Find where the given text appears and provide that cell's center as [X, Y] coordinate. 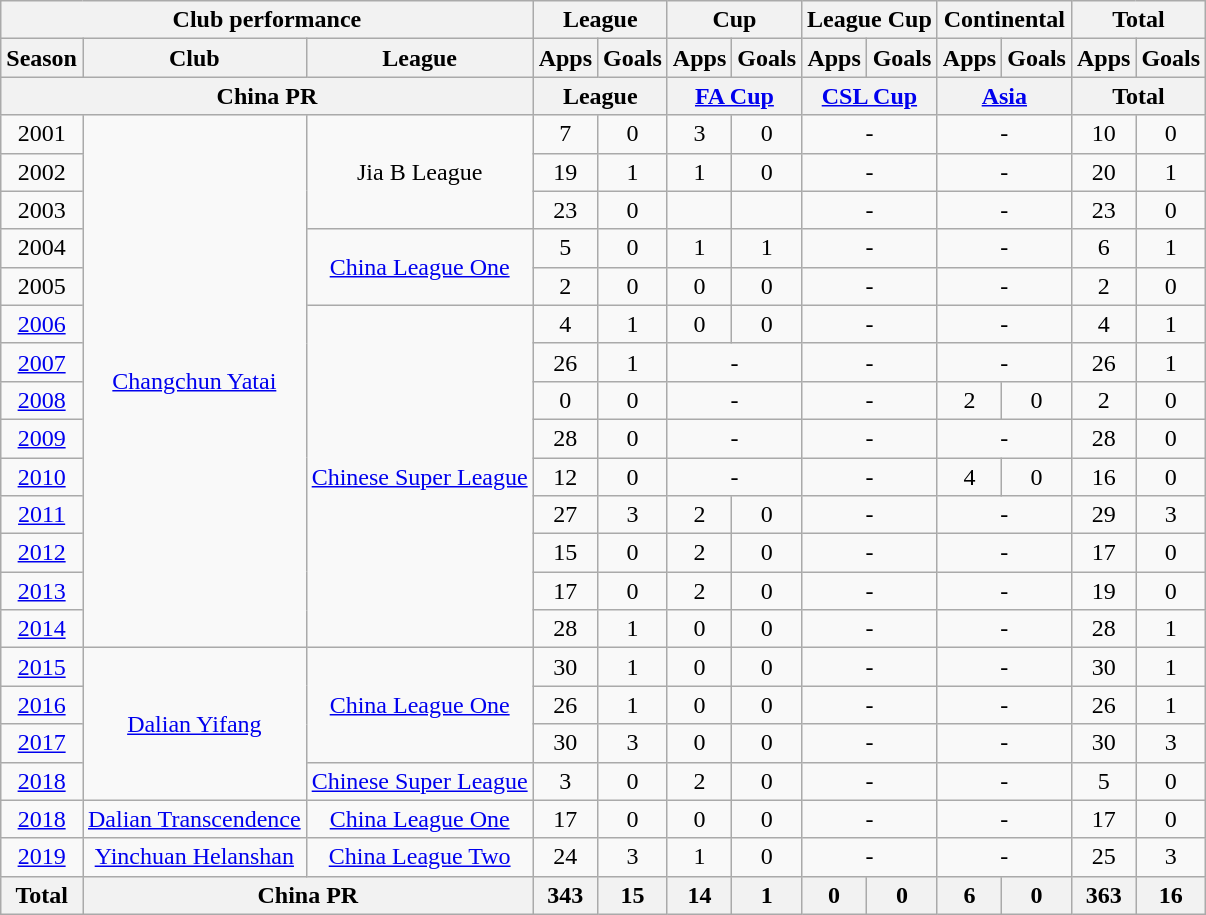
2002 [42, 172]
12 [565, 477]
Club [194, 58]
2009 [42, 438]
Dalian Transcendence [194, 819]
2016 [42, 705]
14 [699, 895]
2005 [42, 286]
CSL Cup [870, 96]
Jia B League [420, 172]
2013 [42, 591]
25 [1103, 857]
2003 [42, 210]
2010 [42, 477]
2015 [42, 667]
2019 [42, 857]
2012 [42, 553]
Yinchuan Helanshan [194, 857]
2006 [42, 324]
2008 [42, 400]
Cup [734, 20]
2001 [42, 134]
Season [42, 58]
2007 [42, 362]
FA Cup [734, 96]
League Cup [870, 20]
29 [1103, 515]
2017 [42, 743]
Asia [1004, 96]
10 [1103, 134]
24 [565, 857]
China League Two [420, 857]
2014 [42, 629]
Changchun Yatai [194, 382]
Continental [1004, 20]
7 [565, 134]
2004 [42, 248]
2011 [42, 515]
20 [1103, 172]
Club performance [267, 20]
27 [565, 515]
363 [1103, 895]
Dalian Yifang [194, 724]
343 [565, 895]
